For the text-containing cell, return its midpoint in [x, y] coordinate format. 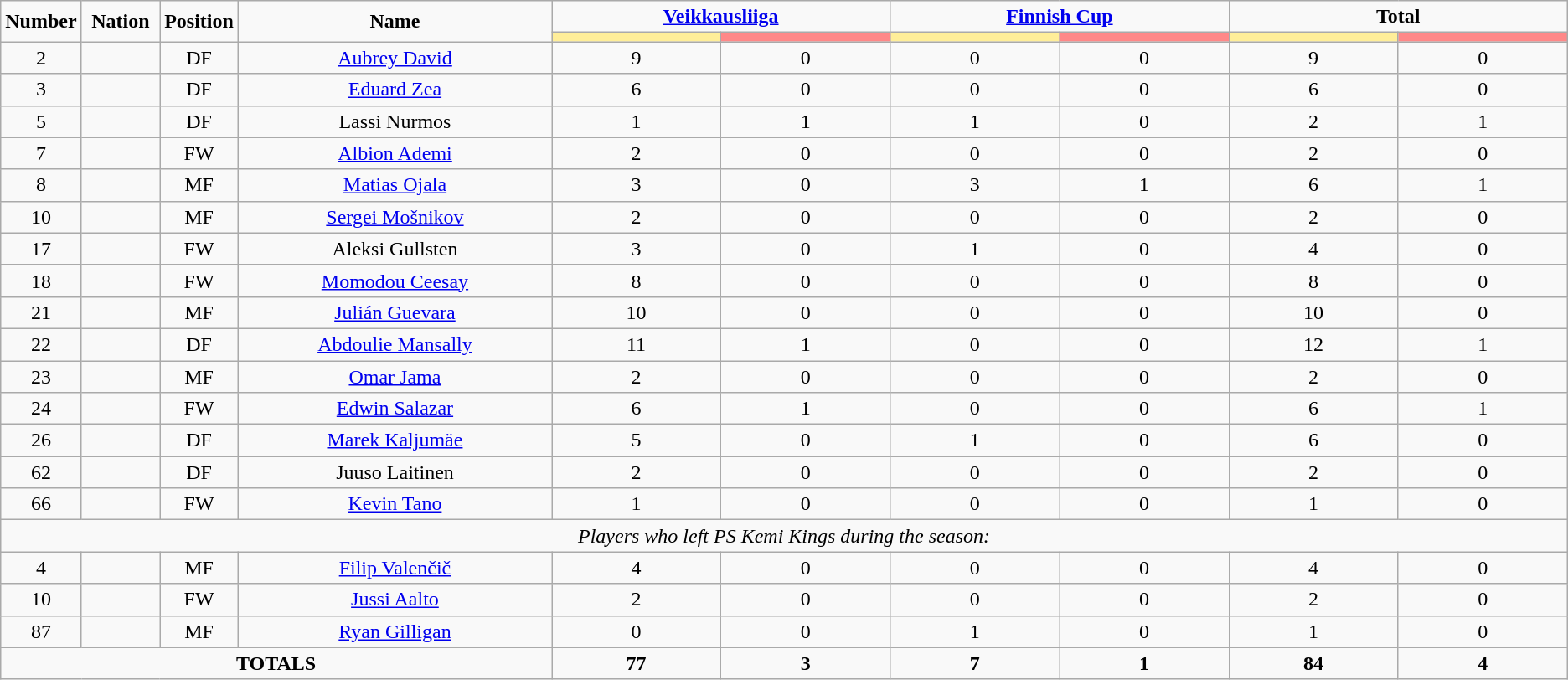
Marek Kaljumäe [395, 440]
87 [41, 631]
26 [41, 440]
Matias Ojala [395, 185]
Position [199, 22]
Momodou Ceesay [395, 281]
TOTALS [276, 663]
Juuso Laitinen [395, 472]
77 [636, 663]
24 [41, 409]
Eduard Zea [395, 90]
Albion Ademi [395, 153]
Aleksi Gullsten [395, 249]
23 [41, 376]
Nation [121, 22]
Sergei Mošnikov [395, 217]
12 [1313, 344]
Kevin Tano [395, 504]
17 [41, 249]
62 [41, 472]
Finnish Cup [1060, 17]
Name [395, 22]
84 [1313, 663]
11 [636, 344]
21 [41, 312]
Jussi Aalto [395, 600]
Total [1398, 17]
Lassi Nurmos [395, 121]
Aubrey David [395, 58]
Number [41, 22]
Ryan Gilligan [395, 631]
66 [41, 504]
Abdoulie Mansally [395, 344]
Filip Valenčič [395, 568]
Edwin Salazar [395, 409]
Players who left PS Kemi Kings during the season: [784, 536]
Omar Jama [395, 376]
18 [41, 281]
Julián Guevara [395, 312]
22 [41, 344]
Veikkausliiga [720, 17]
